Find where the given text appears and provide that cell's center as (X, Y) coordinate. 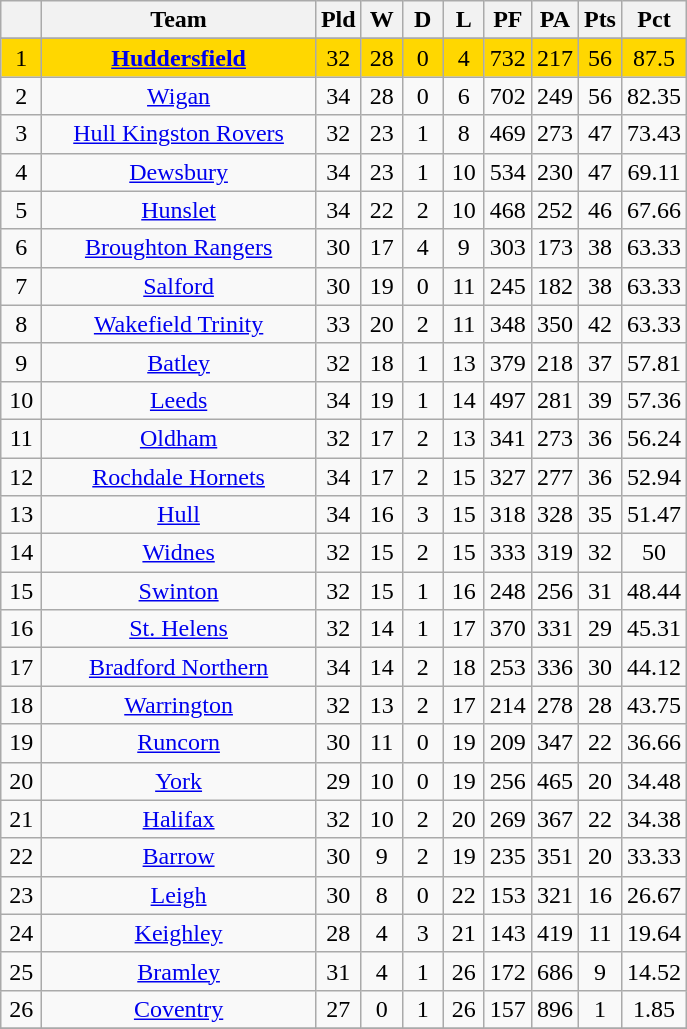
248 (508, 591)
35 (600, 515)
1.85 (654, 1009)
419 (554, 933)
Barrow (179, 857)
686 (554, 971)
278 (554, 705)
45.31 (654, 629)
249 (554, 96)
Batley (179, 362)
327 (508, 477)
Leeds (179, 400)
379 (508, 362)
St. Helens (179, 629)
269 (508, 819)
33 (338, 324)
465 (554, 781)
277 (554, 477)
25 (22, 971)
14.52 (654, 971)
157 (508, 1009)
319 (554, 553)
Salford (179, 286)
Halifax (179, 819)
Warrington (179, 705)
370 (508, 629)
5 (22, 210)
Hull Kingston Rovers (179, 134)
L (464, 20)
34.38 (654, 819)
York (179, 781)
281 (554, 400)
468 (508, 210)
214 (508, 705)
333 (508, 553)
896 (554, 1009)
Bradford Northern (179, 667)
87.5 (654, 58)
Pts (600, 20)
Wigan (179, 96)
702 (508, 96)
PF (508, 20)
209 (508, 743)
43.75 (654, 705)
218 (554, 362)
Swinton (179, 591)
350 (554, 324)
Coventry (179, 1009)
534 (508, 172)
Broughton Rangers (179, 248)
367 (554, 819)
57.81 (654, 362)
348 (508, 324)
26.67 (654, 895)
331 (554, 629)
33.33 (654, 857)
230 (554, 172)
D (422, 20)
235 (508, 857)
39 (600, 400)
Pct (654, 20)
36.66 (654, 743)
PA (554, 20)
48.44 (654, 591)
Team (179, 20)
303 (508, 248)
50 (654, 553)
153 (508, 895)
37 (600, 362)
732 (508, 58)
252 (554, 210)
328 (554, 515)
82.35 (654, 96)
182 (554, 286)
19.64 (654, 933)
56.24 (654, 438)
24 (22, 933)
Wakefield Trinity (179, 324)
Dewsbury (179, 172)
Widnes (179, 553)
Runcorn (179, 743)
341 (508, 438)
Keighley (179, 933)
57.36 (654, 400)
Leigh (179, 895)
34.48 (654, 781)
172 (508, 971)
51.47 (654, 515)
7 (22, 286)
318 (508, 515)
173 (554, 248)
Hunslet (179, 210)
Hull (179, 515)
469 (508, 134)
W (382, 20)
46 (600, 210)
42 (600, 324)
321 (554, 895)
69.11 (654, 172)
Huddersfield (179, 58)
Bramley (179, 971)
Oldham (179, 438)
497 (508, 400)
143 (508, 933)
Rochdale Hornets (179, 477)
245 (508, 286)
27 (338, 1009)
347 (554, 743)
351 (554, 857)
217 (554, 58)
52.94 (654, 477)
336 (554, 667)
67.66 (654, 210)
Pld (338, 20)
253 (508, 667)
12 (22, 477)
44.12 (654, 667)
73.43 (654, 134)
